Identify which cell holds the provided text, then report its [x, y] central coordinate. 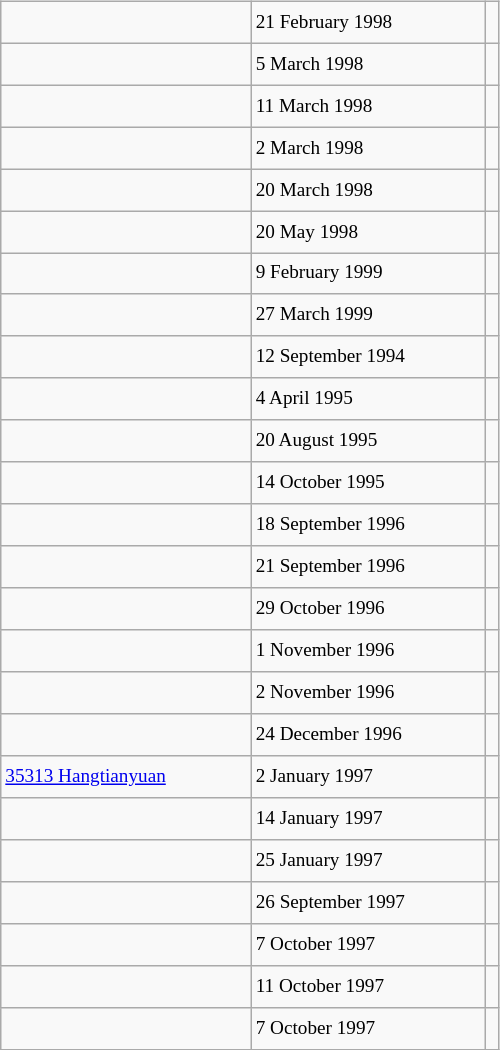
11 October 1997 [368, 986]
27 March 1999 [368, 315]
21 February 1998 [368, 22]
26 September 1997 [368, 902]
2 January 1997 [368, 777]
11 March 1998 [368, 106]
2 March 1998 [368, 148]
4 April 1995 [368, 399]
12 September 1994 [368, 357]
18 September 1996 [368, 525]
14 October 1995 [368, 483]
5 March 1998 [368, 64]
21 September 1996 [368, 567]
25 January 1997 [368, 861]
20 May 1998 [368, 232]
29 October 1996 [368, 609]
20 August 1995 [368, 441]
9 February 1999 [368, 274]
20 March 1998 [368, 190]
35313 Hangtianyuan [126, 777]
1 November 1996 [368, 651]
24 December 1996 [368, 735]
14 January 1997 [368, 819]
2 November 1996 [368, 693]
